Identify which cell holds the provided text, then report its [X, Y] central coordinate. 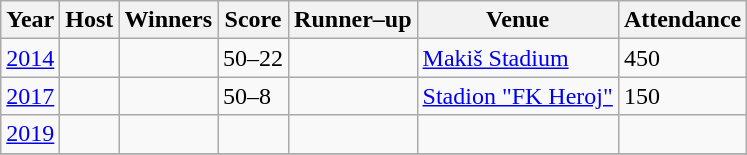
150 [682, 96]
450 [682, 58]
2017 [30, 96]
Year [30, 20]
50–8 [254, 96]
Winners [168, 20]
Venue [518, 20]
50–22 [254, 58]
Score [254, 20]
Runner–up [353, 20]
2019 [30, 134]
Stadion "FK Heroj" [518, 96]
2014 [30, 58]
Host [90, 20]
Attendance [682, 20]
Makiš Stadium [518, 58]
